Extract the (x, y) coordinate from the center of the cell holding the provided text.  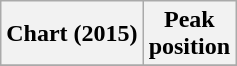
Peakposition (189, 34)
Chart (2015) (72, 34)
